Locate the cell with the specified text and output its [X, Y] center coordinate. 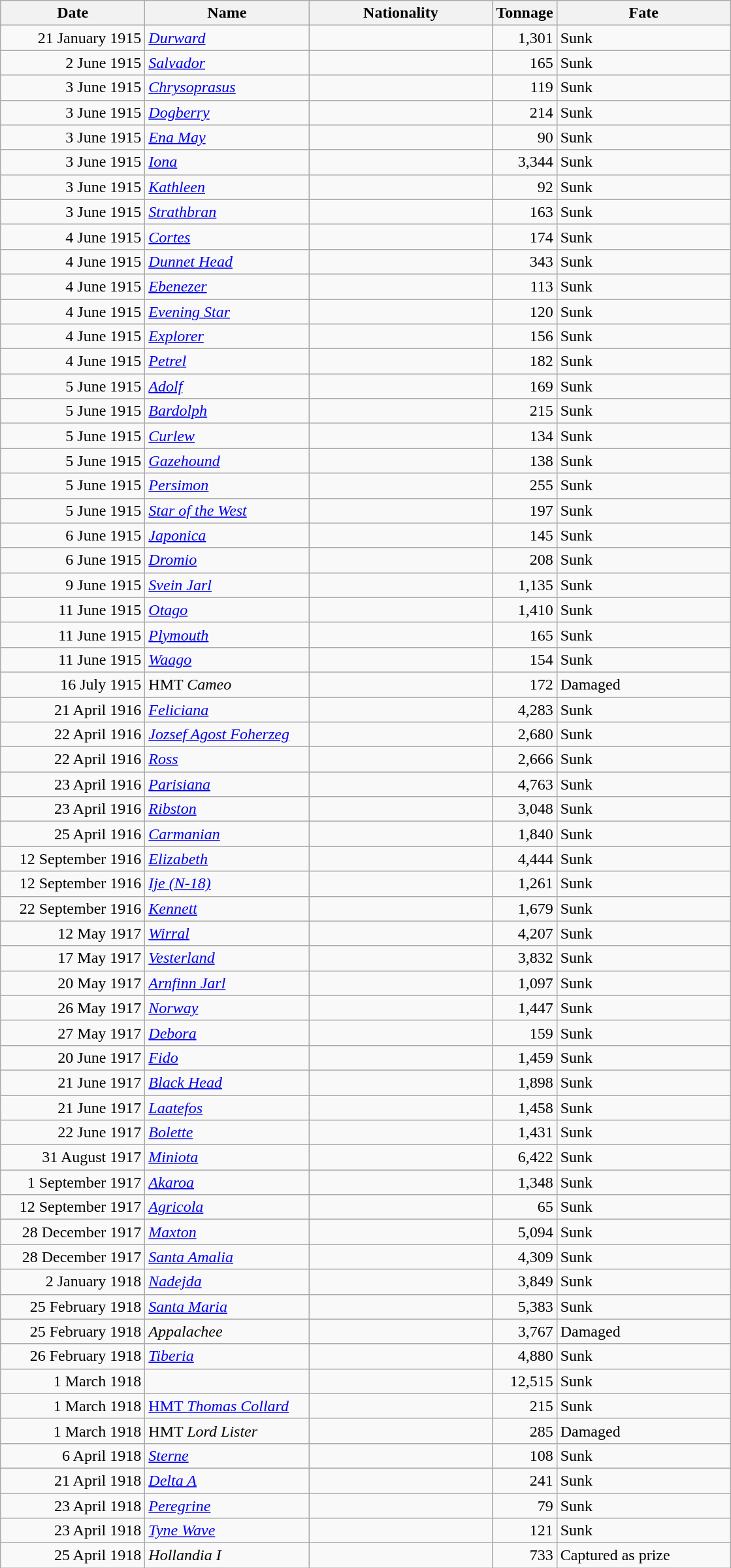
169 [525, 386]
1,458 [525, 1108]
Nationality [401, 13]
Appalachee [227, 1331]
159 [525, 1033]
Svein Jarl [227, 585]
1,135 [525, 585]
145 [525, 535]
174 [525, 237]
5,094 [525, 1232]
Santa Amalia [227, 1257]
1,261 [525, 884]
Ribston [227, 809]
9 June 1915 [73, 585]
208 [525, 560]
Gazehound [227, 461]
4,309 [525, 1257]
5,383 [525, 1307]
119 [525, 88]
3,832 [525, 958]
Wirral [227, 933]
Miniota [227, 1158]
138 [525, 461]
Sterne [227, 1456]
26 February 1918 [73, 1356]
22 September 1916 [73, 909]
120 [525, 312]
25 April 1916 [73, 834]
1,410 [525, 610]
Debora [227, 1033]
Name [227, 13]
154 [525, 659]
12 September 1917 [73, 1207]
Tyne Wave [227, 1531]
Chrysoprasus [227, 88]
343 [525, 261]
27 May 1917 [73, 1033]
Norway [227, 1008]
1,431 [525, 1133]
1,097 [525, 983]
Dogberry [227, 112]
4,444 [525, 859]
1 September 1917 [73, 1182]
21 April 1916 [73, 709]
241 [525, 1480]
134 [525, 436]
Agricola [227, 1207]
90 [525, 137]
Date [73, 13]
3,048 [525, 809]
17 May 1917 [73, 958]
3,849 [525, 1282]
3,767 [525, 1331]
92 [525, 187]
79 [525, 1505]
Otago [227, 610]
4,763 [525, 784]
Tonnage [525, 13]
Vesterland [227, 958]
Parisiana [227, 784]
Nadejda [227, 1282]
Strathbran [227, 212]
156 [525, 337]
Star of the West [227, 510]
26 May 1917 [73, 1008]
4,880 [525, 1356]
255 [525, 486]
16 July 1915 [73, 684]
Waago [227, 659]
HMT Lord Lister [227, 1431]
1,447 [525, 1008]
6 April 1918 [73, 1456]
1,459 [525, 1058]
121 [525, 1531]
Captured as prize [643, 1556]
3,344 [525, 162]
Jozsef Agost Foherzeg [227, 735]
197 [525, 510]
1,679 [525, 909]
Evening Star [227, 312]
Black Head [227, 1082]
12 May 1917 [73, 933]
1,301 [525, 38]
182 [525, 361]
2 June 1915 [73, 63]
113 [525, 286]
31 August 1917 [73, 1158]
Japonica [227, 535]
HMT Thomas Collard [227, 1406]
Santa Maria [227, 1307]
4,283 [525, 709]
Carmanian [227, 834]
2 January 1918 [73, 1282]
6,422 [525, 1158]
1,898 [525, 1082]
Ross [227, 759]
65 [525, 1207]
Delta A [227, 1480]
Laatefos [227, 1108]
Fate [643, 13]
214 [525, 112]
Adolf [227, 386]
172 [525, 684]
HMT Cameo [227, 684]
Curlew [227, 436]
Iona [227, 162]
Hollandia I [227, 1556]
Peregrine [227, 1505]
22 June 1917 [73, 1133]
2,680 [525, 735]
Cortes [227, 237]
733 [525, 1556]
21 January 1915 [73, 38]
Elizabeth [227, 859]
Kennett [227, 909]
Feliciana [227, 709]
Petrel [227, 361]
Durward [227, 38]
Plymouth [227, 635]
Akaroa [227, 1182]
20 May 1917 [73, 983]
Ebenezer [227, 286]
Bolette [227, 1133]
Explorer [227, 337]
Fido [227, 1058]
12,515 [525, 1381]
21 April 1918 [73, 1480]
108 [525, 1456]
Persimon [227, 486]
25 April 1918 [73, 1556]
Salvador [227, 63]
Dromio [227, 560]
163 [525, 212]
1,348 [525, 1182]
Tiberia [227, 1356]
1,840 [525, 834]
Maxton [227, 1232]
Ije (N-18) [227, 884]
4,207 [525, 933]
285 [525, 1431]
2,666 [525, 759]
Bardolph [227, 411]
Dunnet Head [227, 261]
Kathleen [227, 187]
Arnfinn Jarl [227, 983]
20 June 1917 [73, 1058]
Ena May [227, 137]
